Output the (x, y) coordinate of the center of the cell containing the given text.  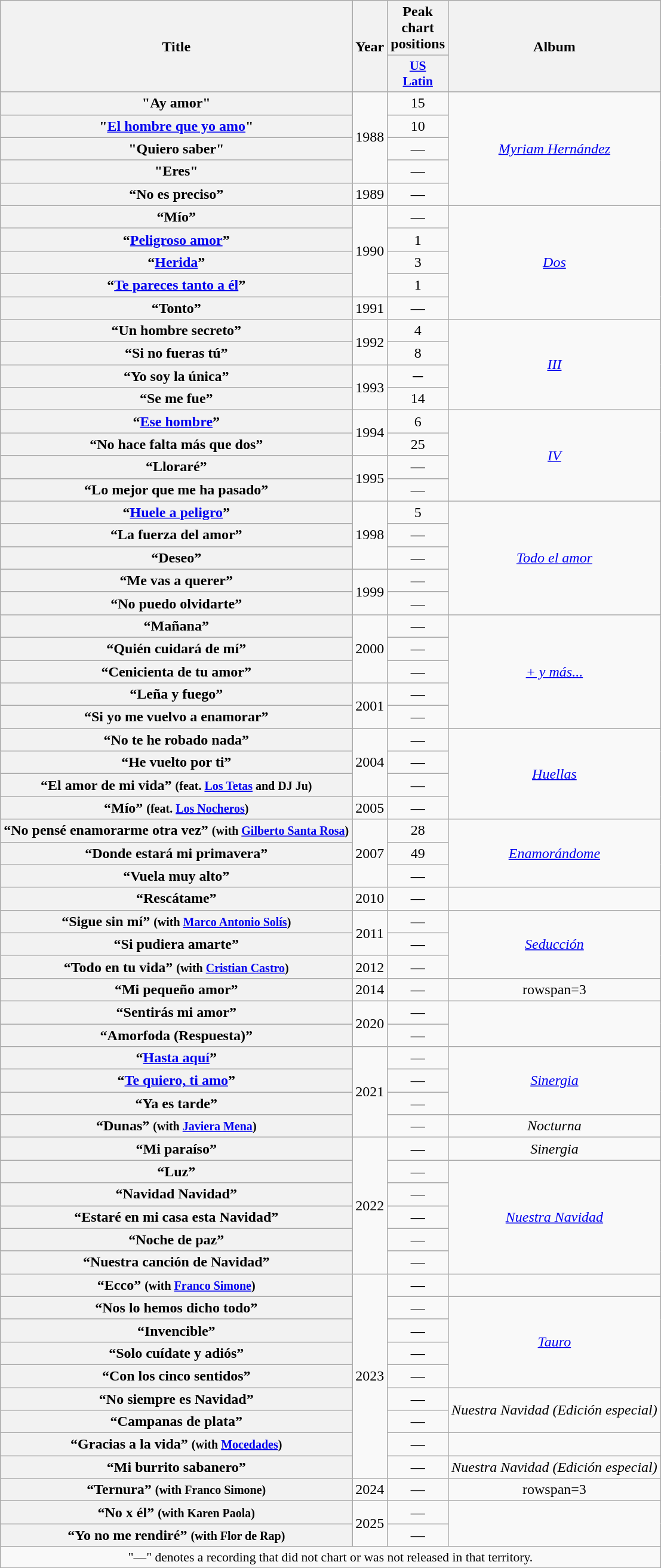
“Yo soy la única” (177, 376)
“Si pudiera amarte” (177, 944)
14 (418, 399)
“Te pareces tanto a él” (177, 285)
“Mío” (177, 217)
“He vuelto por ti” (177, 763)
USLatin (418, 74)
“Huele a peligro” (177, 512)
“Mañana” (177, 626)
1998 (370, 535)
“No pensé enamorarme otra vez” (with Gilberto Santa Rosa) (177, 831)
“Todo en tu vida” (with Cristian Castro) (177, 967)
“Lo mejor que me ha pasado” (177, 490)
“Invencible” (177, 1330)
“No x él” (with Karen Paola) (177, 1512)
“No te he robado nada” (177, 740)
“Solo cuídate y adiós” (177, 1353)
"El hombre que yo amo" (177, 126)
“Si no fueras tú” (177, 353)
“Gracias a la vida” (with Mocedades) (177, 1444)
“No puedo olvidarte” (177, 603)
“Donde estará mi primavera” (177, 853)
Myriam Hernández (555, 149)
“Sigue sin mí” (with Marco Antonio Solís) (177, 921)
“Estaré en mi casa esta Navidad” (177, 1217)
“Lloraré” (177, 467)
Year (370, 47)
1991 (370, 308)
“No siempre es Navidad” (177, 1399)
"—" denotes a recording that did not chart or was not released in that territory. (331, 1557)
2024 (370, 1490)
Album (555, 47)
“No es preciso” (177, 194)
6 (418, 422)
“Ecco” (with Franco Simone) (177, 1285)
“Ya es tarde” (177, 1103)
“Un hombre secreto” (177, 331)
“La fuerza del amor” (177, 535)
2021 (370, 1092)
“Tonto” (177, 308)
Nocturna (555, 1126)
“Mi burrito sabanero” (177, 1467)
2000 (370, 648)
Tauro (555, 1342)
“Herida” (177, 262)
Huellas (555, 774)
2022 (370, 1206)
5 (418, 512)
1994 (370, 433)
“Mío” (feat. Los Nocheros) (177, 808)
"Ay amor" (177, 103)
Nuestra Navidad (555, 1217)
25 (418, 444)
“Peligroso amor” (177, 239)
2014 (370, 989)
1990 (370, 251)
“Mi paraíso” (177, 1149)
“Te quiero, ti amo” (177, 1081)
"Quiero saber" (177, 149)
“Hasta aquí” (177, 1058)
Enamorándome (555, 853)
“Si yo me vuelvo a enamorar” (177, 717)
4 (418, 331)
“Luz” (177, 1172)
“Se me fue” (177, 399)
“Me vas a querer” (177, 580)
“Nuestra canción de Navidad” (177, 1262)
“Campanas de plata” (177, 1422)
“Leña y fuego” (177, 694)
“No hace falta más que dos” (177, 444)
1989 (370, 194)
15 (418, 103)
1999 (370, 592)
1988 (370, 137)
Seducción (555, 944)
+ y más... (555, 671)
“Ternura” (with Franco Simone) (177, 1490)
“Yo no me rendiré” (with Flor de Rap) (177, 1535)
“Deseo” (177, 558)
“Cenicienta de tu amor” (177, 672)
“Noche de paz” (177, 1240)
III (555, 365)
2001 (370, 706)
Dos (555, 262)
10 (418, 126)
1992 (370, 342)
Peak chart positions (418, 28)
“Mi pequeño amor” (177, 989)
“Quién cuidará de mí” (177, 648)
2011 (370, 933)
2004 (370, 763)
“Nos lo hemos dicho todo” (177, 1308)
1993 (370, 388)
“Vuela muy alto” (177, 876)
2005 (370, 808)
Title (177, 47)
“Amorfoda (Respuesta)” (177, 1035)
2023 (370, 1376)
28 (418, 831)
IV (555, 456)
“Sentirás mi amor” (177, 1012)
2010 (370, 899)
"Eres" (177, 171)
“El amor de mi vida” (feat. Los Tetas and DJ Ju) (177, 785)
3 (418, 262)
8 (418, 353)
“Navidad Navidad” (177, 1194)
Todo el amor (555, 558)
2020 (370, 1023)
“Dunas” (with Javiera Mena) (177, 1126)
1995 (370, 478)
2007 (370, 853)
─ (418, 376)
2025 (370, 1524)
2012 (370, 967)
“Rescátame” (177, 899)
49 (418, 853)
“Con los cinco sentidos” (177, 1376)
“Ese hombre” (177, 422)
